Locate the cell with the specified text and output its (X, Y) center coordinate. 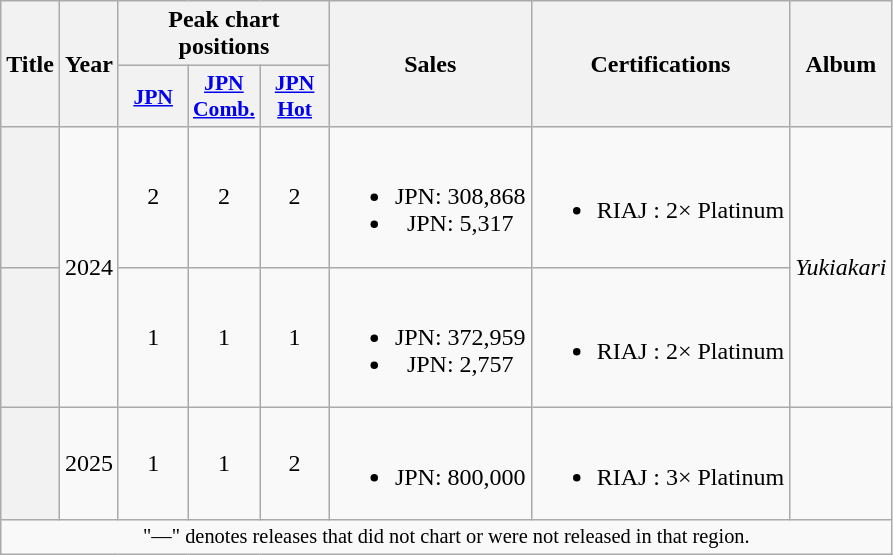
JPN: 308,868 JPN: 5,317 (430, 197)
2025 (88, 464)
Year (88, 64)
Album (841, 64)
Peak chart positions (224, 34)
Sales (430, 64)
JPN: 372,959 JPN: 2,757 (430, 337)
JPNComb. (224, 96)
Yukiakari (841, 267)
"—" denotes releases that did not chart or were not released in that region. (446, 537)
2024 (88, 267)
JPN (153, 96)
Certifications (660, 64)
Title (30, 64)
JPNHot (295, 96)
RIAJ : 3× Platinum (660, 464)
JPN: 800,000 (430, 464)
